From the cell containing the given text, extract its center point as (x, y) coordinate. 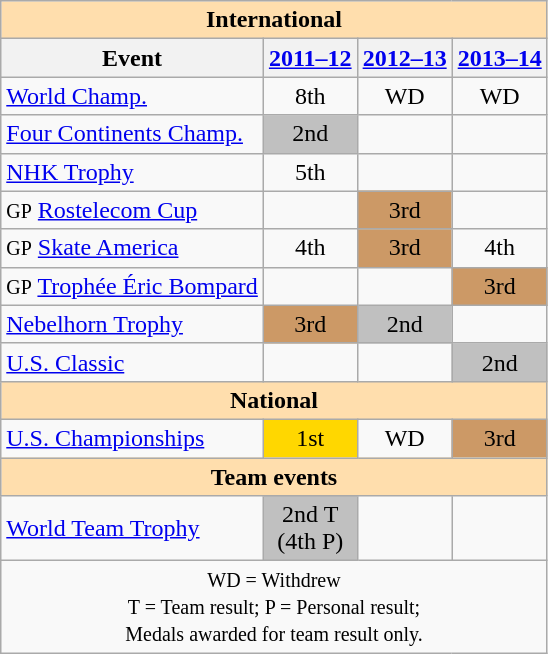
8th (310, 96)
International (274, 20)
U.S. Classic (132, 362)
GP Trophée Éric Bompard (132, 286)
GP Rostelecom Cup (132, 210)
2nd T (4th P) (310, 528)
GP Skate America (132, 248)
Nebelhorn Trophy (132, 324)
U.S. Championships (132, 438)
WD = Withdrew T = Team result; P = Personal result; Medals awarded for team result only. (274, 607)
World Team Trophy (132, 528)
Team events (274, 477)
World Champ. (132, 96)
1st (310, 438)
5th (310, 172)
NHK Trophy (132, 172)
2012–13 (404, 58)
Event (132, 58)
2013–14 (500, 58)
National (274, 400)
2011–12 (310, 58)
Four Continents Champ. (132, 134)
